From the cell containing the given text, extract its center point as [X, Y] coordinate. 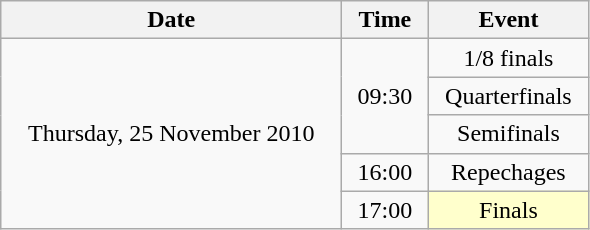
Quarterfinals [508, 96]
16:00 [385, 172]
Event [508, 20]
17:00 [385, 210]
Date [172, 20]
Thursday, 25 November 2010 [172, 134]
Repechages [508, 172]
Time [385, 20]
09:30 [385, 96]
Semifinals [508, 134]
Finals [508, 210]
1/8 finals [508, 58]
